Return the [x, y] coordinate for the center point of the cell that contains the specified text.  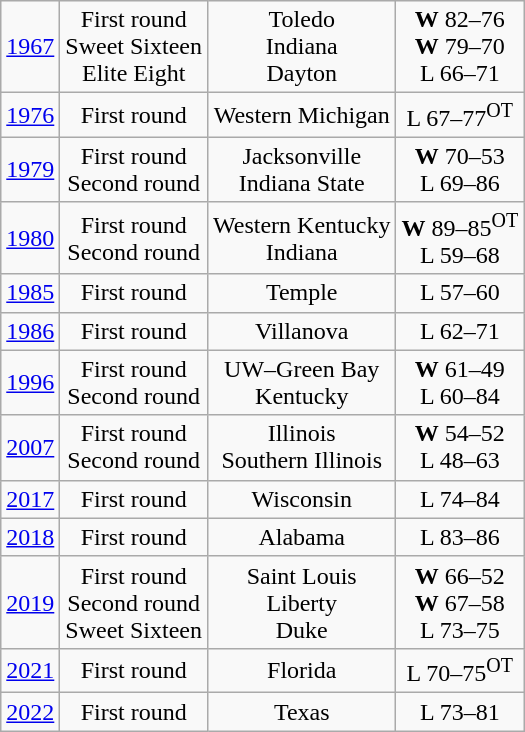
First roundSweet SixteenElite Eight [134, 47]
Alabama [302, 537]
1986 [30, 331]
2019 [30, 602]
Saint LouisLibertyDuke [302, 602]
L 83–86 [460, 537]
W 54–52L 48–63 [460, 448]
L 57–60 [460, 293]
W 82–76W 79–70L 66–71 [460, 47]
L 73–81 [460, 712]
W 70–53L 69–86 [460, 170]
Villanova [302, 331]
1980 [30, 238]
W 61–49L 60–84 [460, 382]
Texas [302, 712]
Wisconsin [302, 499]
Western Michigan [302, 116]
W 89–85OTL 59–68 [460, 238]
IllinoisSouthern Illinois [302, 448]
ToledoIndianaDayton [302, 47]
Western KentuckyIndiana [302, 238]
2021 [30, 670]
1985 [30, 293]
L 67–77OT [460, 116]
1996 [30, 382]
1979 [30, 170]
First roundSecond roundSweet Sixteen [134, 602]
Temple [302, 293]
1976 [30, 116]
2018 [30, 537]
2017 [30, 499]
2022 [30, 712]
L 62–71 [460, 331]
W 66–52W 67–58 L 73–75 [460, 602]
1967 [30, 47]
JacksonvilleIndiana State [302, 170]
UW–Green BayKentucky [302, 382]
L 70–75OT [460, 670]
2007 [30, 448]
Florida [302, 670]
L 74–84 [460, 499]
